Find where the given text appears and provide that cell's center as (X, Y) coordinate. 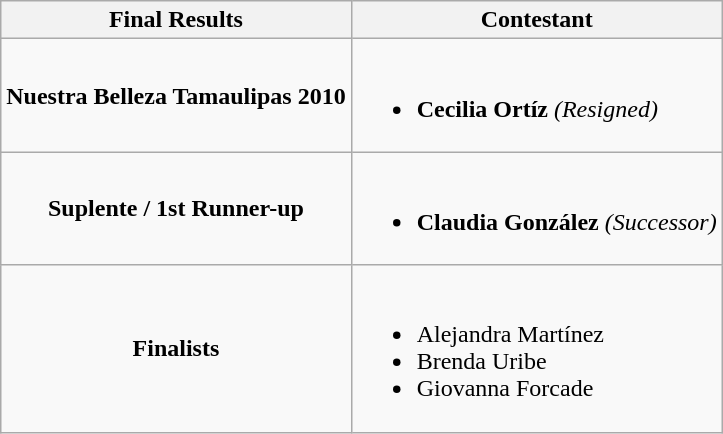
Cecilia Ortíz (Resigned) (536, 96)
Claudia González (Successor) (536, 208)
Suplente / 1st Runner-up (176, 208)
Nuestra Belleza Tamaulipas 2010 (176, 96)
Contestant (536, 20)
Finalists (176, 348)
Final Results (176, 20)
Alejandra MartínezBrenda UribeGiovanna Forcade (536, 348)
